Return the [X, Y] coordinate for the center point of the cell that contains the specified text.  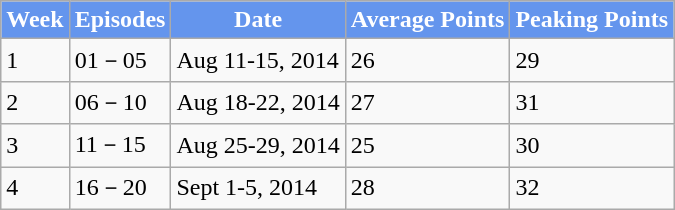
Average Points [428, 20]
06－10 [120, 102]
01－05 [120, 60]
4 [35, 188]
31 [592, 102]
28 [428, 188]
Sept 1-5, 2014 [258, 188]
Date [258, 20]
32 [592, 188]
29 [592, 60]
Aug 18-22, 2014 [258, 102]
2 [35, 102]
Episodes [120, 20]
30 [592, 146]
26 [428, 60]
11－15 [120, 146]
Peaking Points [592, 20]
16－20 [120, 188]
1 [35, 60]
Aug 25-29, 2014 [258, 146]
3 [35, 146]
Week [35, 20]
27 [428, 102]
25 [428, 146]
Aug 11-15, 2014 [258, 60]
